Locate the cell with the specified text and output its (x, y) center coordinate. 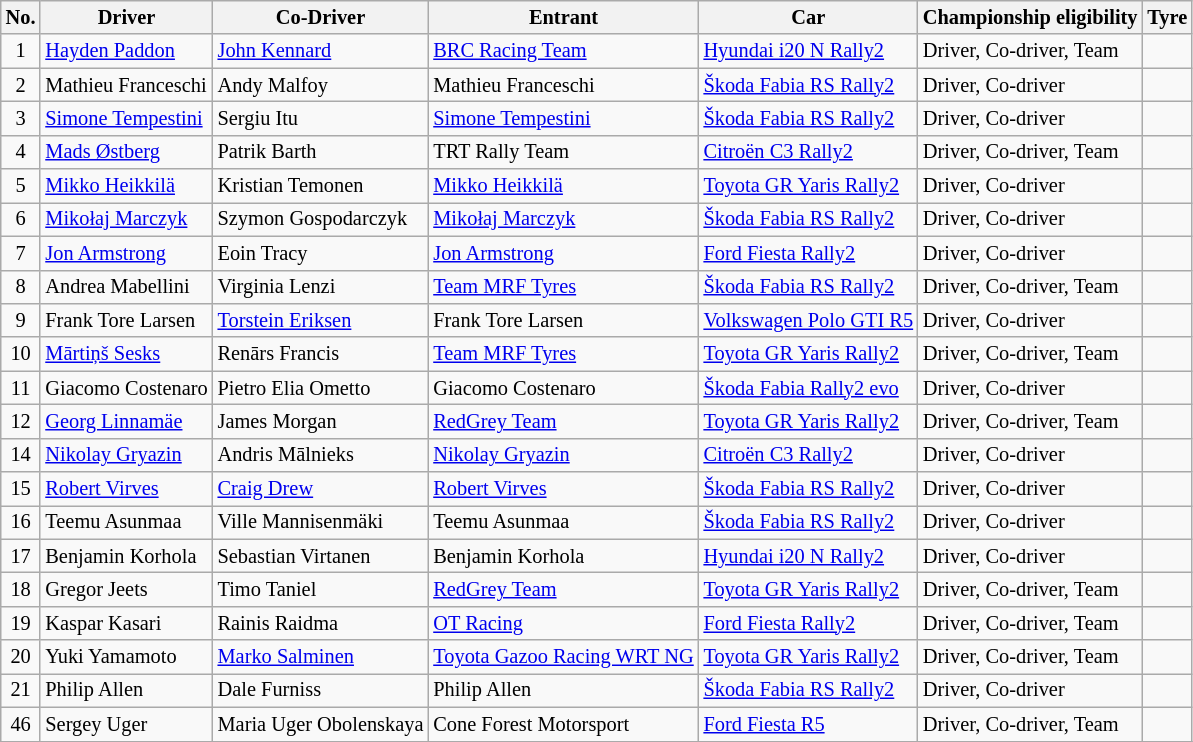
Sebastian Virtanen (321, 556)
Entrant (563, 17)
OT Racing (563, 623)
Hayden Paddon (126, 51)
18 (21, 589)
21 (21, 690)
4 (21, 152)
Virginia Lenzi (321, 287)
8 (21, 287)
Timo Taniel (321, 589)
15 (21, 489)
16 (21, 522)
Sergiu Itu (321, 118)
Cone Forest Motorsport (563, 724)
20 (21, 657)
7 (21, 253)
12 (21, 421)
Eoin Tracy (321, 253)
Torstein Eriksen (321, 320)
James Morgan (321, 421)
Ford Fiesta R5 (808, 724)
Marko Salminen (321, 657)
Tyre (1167, 17)
Andrea Mabellini (126, 287)
Dale Furniss (321, 690)
46 (21, 724)
Mads Østberg (126, 152)
11 (21, 388)
Yuki Yamamoto (126, 657)
Rainis Raidma (321, 623)
3 (21, 118)
Volkswagen Polo GTI R5 (808, 320)
Szymon Gospodarczyk (321, 219)
5 (21, 186)
Renārs Francis (321, 354)
Driver (126, 17)
10 (21, 354)
Kristian Temonen (321, 186)
Toyota Gazoo Racing WRT NG (563, 657)
19 (21, 623)
TRT Rally Team (563, 152)
Mārtiņš Sesks (126, 354)
Pietro Elia Ometto (321, 388)
No. (21, 17)
6 (21, 219)
Car (808, 17)
Andy Malfoy (321, 85)
Patrik Barth (321, 152)
Craig Drew (321, 489)
9 (21, 320)
Andris Mālnieks (321, 455)
Maria Uger Obolenskaya (321, 724)
2 (21, 85)
Georg Linnamäe (126, 421)
Ville Mannisenmäki (321, 522)
Gregor Jeets (126, 589)
14 (21, 455)
1 (21, 51)
17 (21, 556)
Škoda Fabia Rally2 evo (808, 388)
Sergey Uger (126, 724)
Kaspar Kasari (126, 623)
Championship eligibility (1030, 17)
Co-Driver (321, 17)
John Kennard (321, 51)
BRC Racing Team (563, 51)
